Return (X, Y) of the center of cell containing provided text 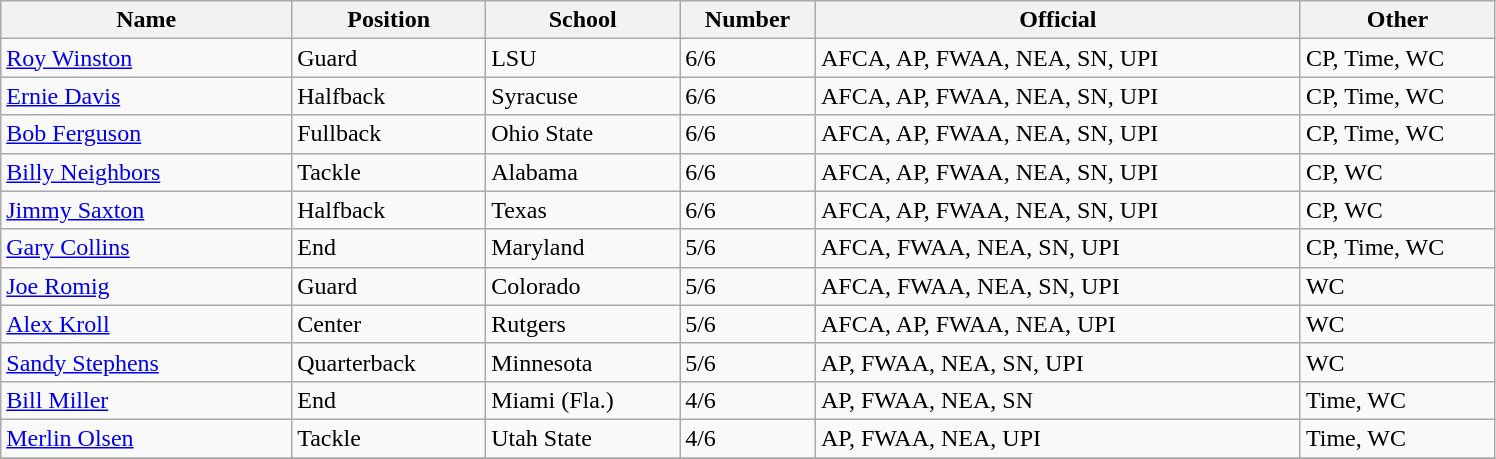
Rutgers (583, 324)
School (583, 20)
Colorado (583, 286)
Gary Collins (146, 248)
Center (389, 324)
Utah State (583, 438)
Merlin Olsen (146, 438)
Fullback (389, 134)
Maryland (583, 248)
Texas (583, 210)
Alex Kroll (146, 324)
Number (748, 20)
Syracuse (583, 96)
AFCA, AP, FWAA, NEA, UPI (1058, 324)
Alabama (583, 172)
AP, FWAA, NEA, SN (1058, 400)
Other (1397, 20)
AP, FWAA, NEA, SN, UPI (1058, 362)
LSU (583, 58)
Sandy Stephens (146, 362)
Ohio State (583, 134)
Minnesota (583, 362)
Roy Winston (146, 58)
Quarterback (389, 362)
Ernie Davis (146, 96)
AP, FWAA, NEA, UPI (1058, 438)
Joe Romig (146, 286)
Official (1058, 20)
Jimmy Saxton (146, 210)
Bob Ferguson (146, 134)
Position (389, 20)
Name (146, 20)
Bill Miller (146, 400)
Billy Neighbors (146, 172)
Miami (Fla.) (583, 400)
